Capture the cell that displays the provided text and extract its [x, y] central coordinate. 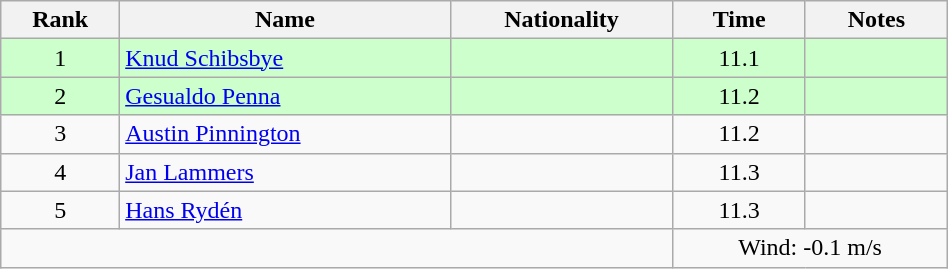
Wind: -0.1 m/s [810, 248]
Name [285, 20]
Notes [876, 20]
Knud Schibsbye [285, 58]
Rank [60, 20]
11.1 [740, 58]
3 [60, 134]
1 [60, 58]
Time [740, 20]
5 [60, 210]
4 [60, 172]
Jan Lammers [285, 172]
Gesualdo Penna [285, 96]
2 [60, 96]
Hans Rydén [285, 210]
Nationality [562, 20]
Austin Pinnington [285, 134]
